Determine the [X, Y] coordinate at the center of the cell enclosing the given text.  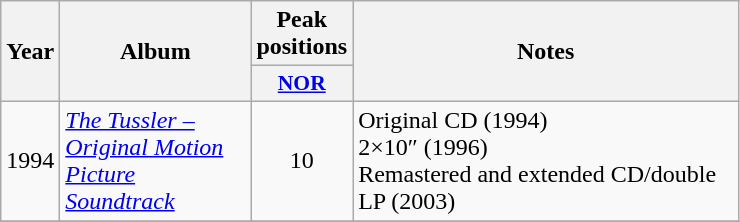
NOR [302, 84]
Peak positions [302, 34]
1994 [30, 160]
10 [302, 160]
Year [30, 52]
Album [156, 52]
The Tussler – Original Motion Picture Soundtrack [156, 160]
Original CD (1994) 2×10″ (1996)Remastered and extended CD/double LP (2003) [546, 160]
Notes [546, 52]
